Scan for the cell matching the given text and deliver its (x, y) coordinate at center. 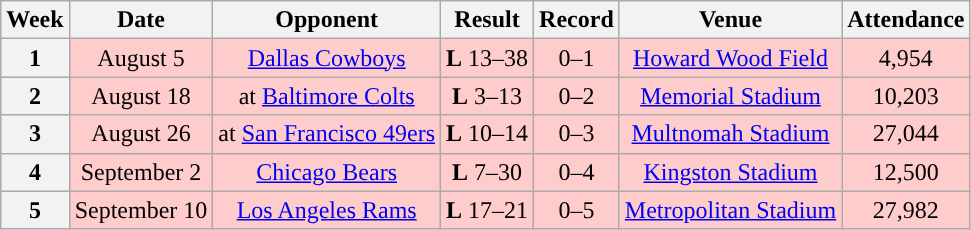
at San Francisco 49ers (327, 134)
12,500 (906, 172)
Howard Wood Field (730, 58)
Result (488, 20)
August 26 (141, 134)
Week (35, 20)
5 (35, 210)
L 17–21 (488, 210)
4 (35, 172)
September 2 (141, 172)
Chicago Bears (327, 172)
4,954 (906, 58)
Venue (730, 20)
Memorial Stadium (730, 96)
Opponent (327, 20)
L 3–13 (488, 96)
L 13–38 (488, 58)
Record (577, 20)
L 10–14 (488, 134)
Los Angeles Rams (327, 210)
September 10 (141, 210)
L 7–30 (488, 172)
0–5 (577, 210)
27,982 (906, 210)
Dallas Cowboys (327, 58)
Kingston Stadium (730, 172)
Date (141, 20)
Attendance (906, 20)
0–2 (577, 96)
0–1 (577, 58)
August 18 (141, 96)
10,203 (906, 96)
1 (35, 58)
at Baltimore Colts (327, 96)
27,044 (906, 134)
Metropolitan Stadium (730, 210)
2 (35, 96)
0–3 (577, 134)
0–4 (577, 172)
3 (35, 134)
Multnomah Stadium (730, 134)
August 5 (141, 58)
